Search for the cell housing the specified text and yield its (X, Y) center coordinate. 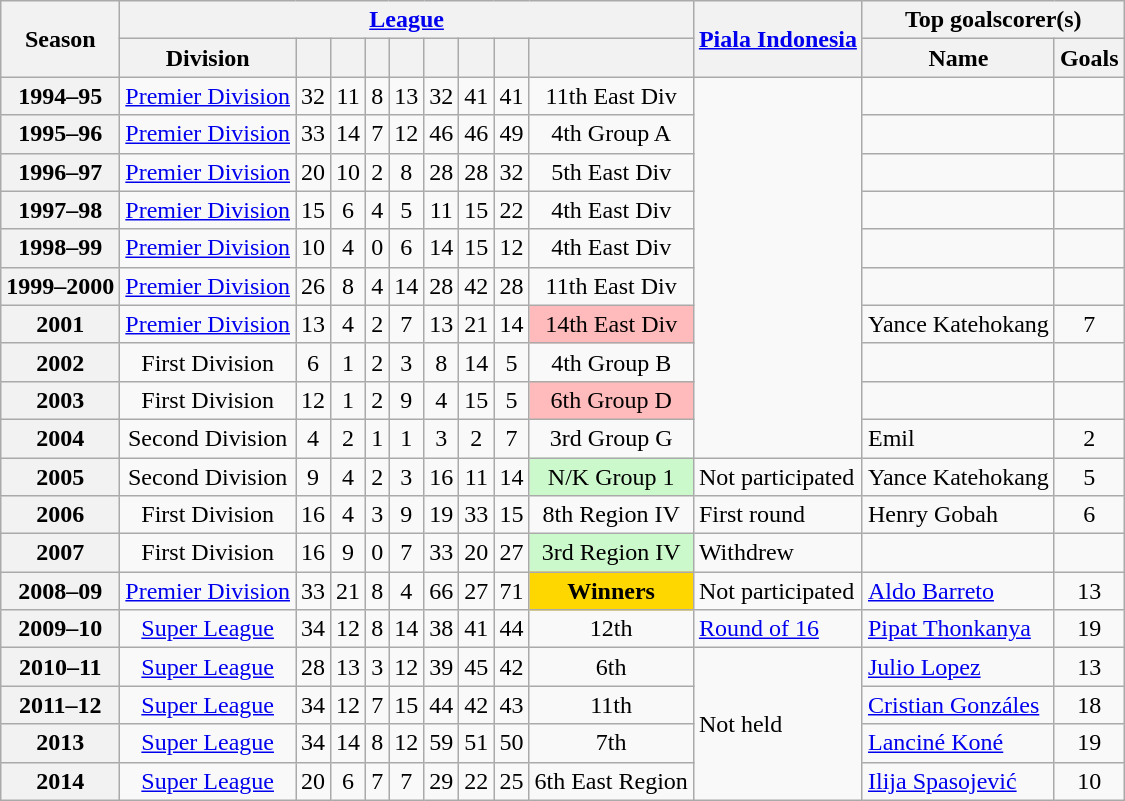
1996–97 (60, 172)
2006 (60, 515)
4th Group B (611, 362)
Withdrew (778, 553)
2005 (60, 477)
Not held (778, 724)
4th Group A (611, 134)
1998–99 (60, 248)
50 (512, 743)
2011–12 (60, 705)
1994–95 (60, 96)
2014 (60, 781)
18 (1089, 705)
1995–96 (60, 134)
Julio Lopez (958, 667)
Round of 16 (778, 629)
12th (611, 629)
2002 (60, 362)
Henry Gobah (958, 515)
First round (778, 515)
29 (442, 781)
Cristian Gonzáles (958, 705)
25 (512, 781)
Winners (611, 591)
38 (442, 629)
66 (442, 591)
2007 (60, 553)
51 (476, 743)
3rd Region IV (611, 553)
Pipat Thonkanya (958, 629)
Top goalscorer(s) (993, 20)
Goals (1089, 58)
2008–09 (60, 591)
Ilija Spasojević (958, 781)
6th Group D (611, 400)
39 (442, 667)
45 (476, 667)
2013 (60, 743)
2010–11 (60, 667)
2004 (60, 438)
5th East Div (611, 172)
11th (611, 705)
League (407, 20)
Aldo Barreto (958, 591)
71 (512, 591)
2001 (60, 324)
6th (611, 667)
Lanciné Koné (958, 743)
N/K Group 1 (611, 477)
7th (611, 743)
1999–2000 (60, 286)
6th East Region (611, 781)
8th Region IV (611, 515)
26 (314, 286)
3rd Group G (611, 438)
Emil (958, 438)
14th East Div (611, 324)
1997–98 (60, 210)
Piala Indonesia (778, 39)
Name (958, 58)
2009–10 (60, 629)
2003 (60, 400)
Season (60, 39)
43 (512, 705)
Division (208, 58)
49 (512, 134)
59 (442, 743)
